Search for the cell housing the specified text and yield its (x, y) center coordinate. 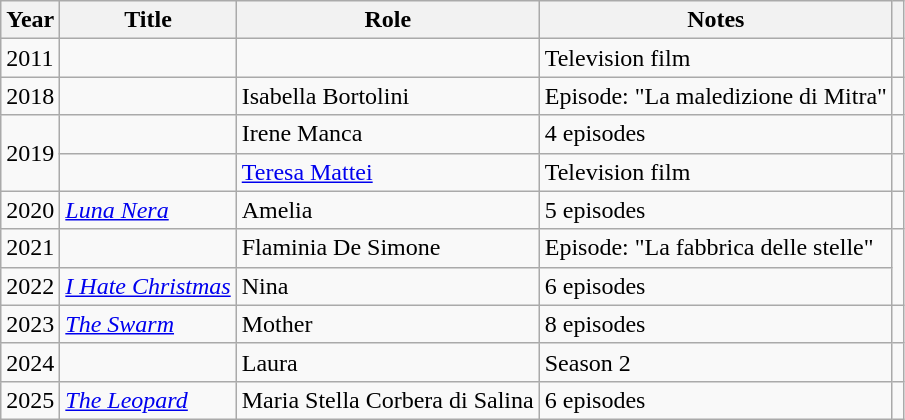
Nina (388, 286)
Maria Stella Corbera di Salina (388, 400)
Irene Manca (388, 134)
Laura (388, 362)
2019 (30, 153)
2018 (30, 96)
2011 (30, 58)
Episode: "La fabbrica delle stelle" (716, 248)
Luna Nera (148, 210)
Season 2 (716, 362)
Notes (716, 20)
2021 (30, 248)
8 episodes (716, 324)
2023 (30, 324)
Flaminia De Simone (388, 248)
Role (388, 20)
2025 (30, 400)
Mother (388, 324)
Episode: "La maledizione di Mitra" (716, 96)
The Swarm (148, 324)
The Leopard (148, 400)
I Hate Christmas (148, 286)
Isabella Bortolini (388, 96)
2024 (30, 362)
5 episodes (716, 210)
2022 (30, 286)
4 episodes (716, 134)
2020 (30, 210)
Title (148, 20)
Teresa Mattei (388, 172)
Amelia (388, 210)
Year (30, 20)
